Locate the cell with the specified text and output its (X, Y) center coordinate. 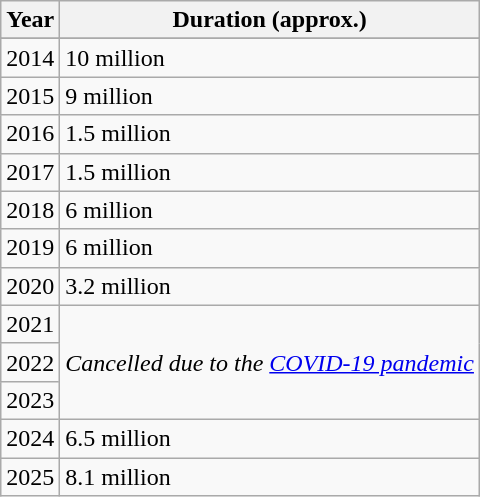
3.2 million (270, 286)
Cancelled due to the COVID-19 pandemic (270, 362)
Year (30, 20)
2024 (30, 438)
6.5 million (270, 438)
2019 (30, 248)
9 million (270, 96)
2014 (30, 58)
2018 (30, 210)
Duration (approx.) (270, 20)
2022 (30, 362)
2020 (30, 286)
2023 (30, 400)
2017 (30, 172)
2025 (30, 477)
2016 (30, 134)
8.1 million (270, 477)
2015 (30, 96)
2021 (30, 324)
10 million (270, 58)
